Locate the cell with the specified text and output its (X, Y) center coordinate. 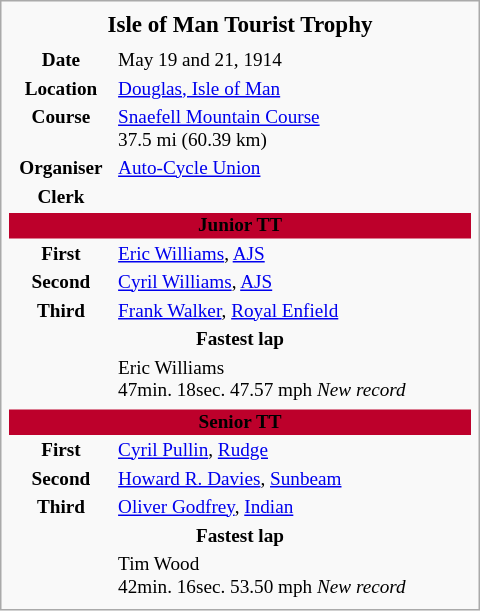
Isle of Man Tourist Trophy (240, 23)
Clerk (60, 197)
Oliver Godfrey, Indian (294, 507)
Tim Wood 42min. 16sec. 53.50 mph New record (294, 575)
Frank Walker, Royal Enfield (294, 311)
Snaefell Mountain Course 37.5 mi (60.39 km) (294, 128)
Organiser (60, 168)
Douglas, Isle of Man (294, 89)
Senior TT (240, 422)
Course (60, 128)
Cyril Williams, AJS (294, 282)
Date (60, 60)
May 19 and 21, 1914 (294, 60)
Eric Williams 47min. 18sec. 47.57 mph New record (294, 379)
Auto-Cycle Union (294, 168)
Location (60, 89)
Junior TT (240, 225)
Howard R. Davies, Sunbeam (294, 479)
Eric Williams, AJS (294, 254)
Cyril Pullin, Rudge (294, 450)
